Scan for the cell matching the given text and deliver its [X, Y] coordinate at center. 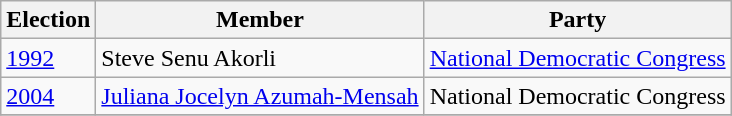
Election [48, 20]
Juliana Jocelyn Azumah-Mensah [260, 96]
1992 [48, 58]
Steve Senu Akorli [260, 58]
Member [260, 20]
Party [578, 20]
2004 [48, 96]
